Identify which cell holds the provided text, then report its (X, Y) central coordinate. 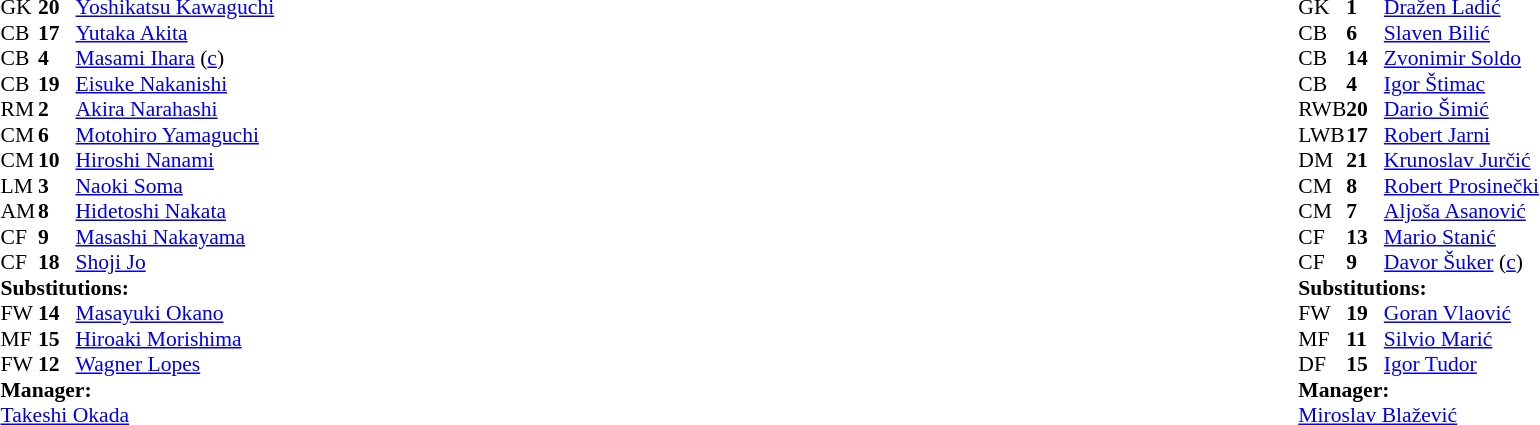
Zvonimir Soldo (1462, 59)
Eisuke Nakanishi (176, 84)
Aljoša Asanović (1462, 211)
RM (19, 109)
Masayuki Okano (176, 313)
Hiroshi Nanami (176, 161)
Masashi Nakayama (176, 237)
2 (57, 109)
DF (1322, 365)
Hidetoshi Nakata (176, 211)
LM (19, 186)
10 (57, 161)
Naoki Soma (176, 186)
20 (1365, 109)
RWB (1322, 109)
Wagner Lopes (176, 365)
Motohiro Yamaguchi (176, 135)
13 (1365, 237)
Slaven Bilić (1462, 33)
DM (1322, 161)
Shoji Jo (176, 263)
Masami Ihara (c) (176, 59)
Dario Šimić (1462, 109)
11 (1365, 339)
Igor Štimac (1462, 84)
Robert Jarni (1462, 135)
18 (57, 263)
7 (1365, 211)
Silvio Marić (1462, 339)
21 (1365, 161)
Yutaka Akita (176, 33)
Igor Tudor (1462, 365)
12 (57, 365)
Krunoslav Jurčić (1462, 161)
Goran Vlaović (1462, 313)
Davor Šuker (c) (1462, 263)
Akira Narahashi (176, 109)
LWB (1322, 135)
Mario Stanić (1462, 237)
AM (19, 211)
Hiroaki Morishima (176, 339)
3 (57, 186)
Robert Prosinečki (1462, 186)
